Detect which cell encompasses the target text, then output its (X, Y) center coordinate. 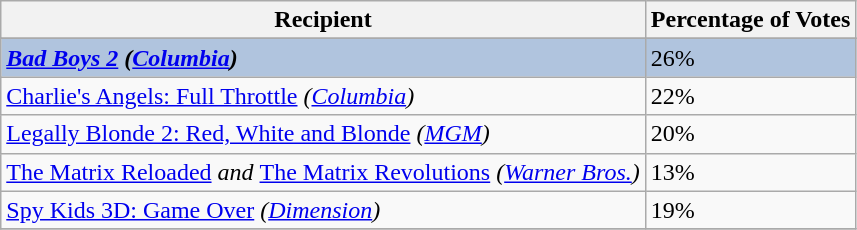
26% (750, 58)
Bad Boys 2 (Columbia) (324, 58)
Percentage of Votes (750, 20)
19% (750, 210)
Spy Kids 3D: Game Over (Dimension) (324, 210)
20% (750, 134)
Recipient (324, 20)
13% (750, 172)
The Matrix Reloaded and The Matrix Revolutions (Warner Bros.) (324, 172)
22% (750, 96)
Legally Blonde 2: Red, White and Blonde (MGM) (324, 134)
Charlie's Angels: Full Throttle (Columbia) (324, 96)
